Return the [x, y] coordinate for the center point of the cell that contains the specified text.  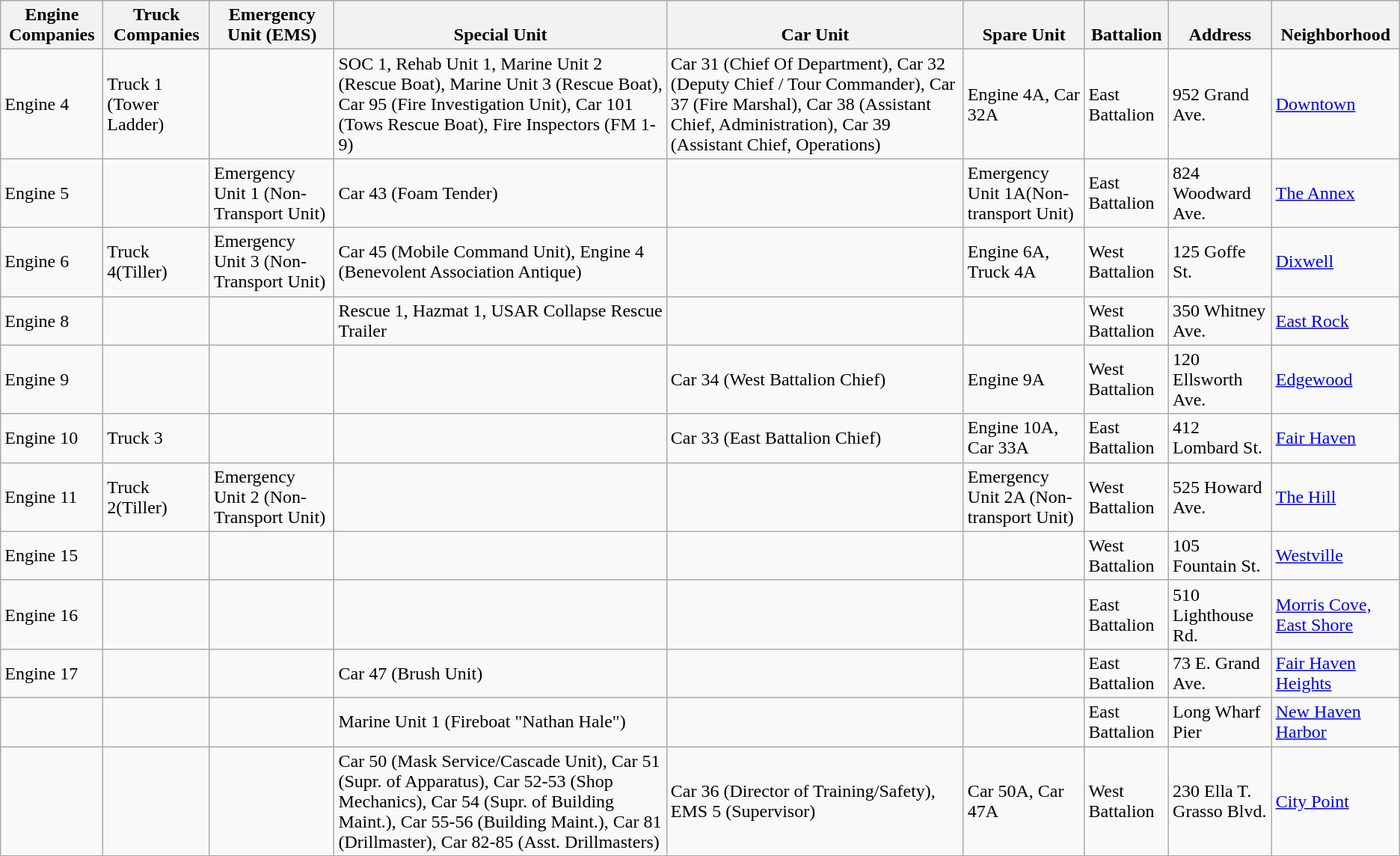
Car 36 (Director of Training/Safety), EMS 5 (Supervisor) [815, 801]
Fair Haven [1336, 438]
525 Howard Ave. [1221, 497]
Engine 6 [52, 262]
Engine 8 [52, 320]
Engine 5 [52, 193]
Engine 10A, Car 33A [1024, 438]
Long Wharf Pier [1221, 721]
Truck Companies [157, 25]
Engine 16 [52, 614]
Car 34 (West Battalion Chief) [815, 379]
Rescue 1, Hazmat 1, USAR Collapse Rescue Trailer [500, 320]
Westville [1336, 555]
510 Lighthouse Rd. [1221, 614]
824 Woodward Ave. [1221, 193]
230 Ella T. Grasso Blvd. [1221, 801]
Special Unit [500, 25]
Car 50A, Car 47A [1024, 801]
Dixwell [1336, 262]
Truck 4(Tiller) [157, 262]
New Haven Harbor [1336, 721]
120 Ellsworth Ave. [1221, 379]
Emergency Unit 1 (Non-Transport Unit) [271, 193]
125 Goffe St. [1221, 262]
Engine Companies [52, 25]
Spare Unit [1024, 25]
350 Whitney Ave. [1221, 320]
Morris Cove, East Shore [1336, 614]
105 Fountain St. [1221, 555]
Engine 15 [52, 555]
Marine Unit 1 (Fireboat "Nathan Hale") [500, 721]
Car Unit [815, 25]
Engine 10 [52, 438]
Battalion [1126, 25]
Car 45 (Mobile Command Unit), Engine 4 (Benevolent Association Antique) [500, 262]
The Annex [1336, 193]
Engine 17 [52, 673]
Engine 9A [1024, 379]
Truck 1 (Tower Ladder) [157, 104]
Emergency Unit 1A(Non-transport Unit) [1024, 193]
Car 43 (Foam Tender) [500, 193]
Engine 6A, Truck 4A [1024, 262]
Address [1221, 25]
Engine 4 [52, 104]
Engine 11 [52, 497]
Edgewood [1336, 379]
Neighborhood [1336, 25]
412 Lombard St. [1221, 438]
Engine 9 [52, 379]
Emergency Unit 3 (Non-Transport Unit) [271, 262]
Fair Haven Heights [1336, 673]
City Point [1336, 801]
Truck 3 [157, 438]
Car 47 (Brush Unit) [500, 673]
Emergency Unit 2A (Non-transport Unit) [1024, 497]
73 E. Grand Ave. [1221, 673]
The Hill [1336, 497]
952 Grand Ave. [1221, 104]
Engine 4A, Car 32A [1024, 104]
East Rock [1336, 320]
Downtown [1336, 104]
Car 33 (East Battalion Chief) [815, 438]
Emergency Unit (EMS) [271, 25]
Truck 2(Tiller) [157, 497]
Emergency Unit 2 (Non-Transport Unit) [271, 497]
